Capture the cell that displays the provided text and extract its [X, Y] central coordinate. 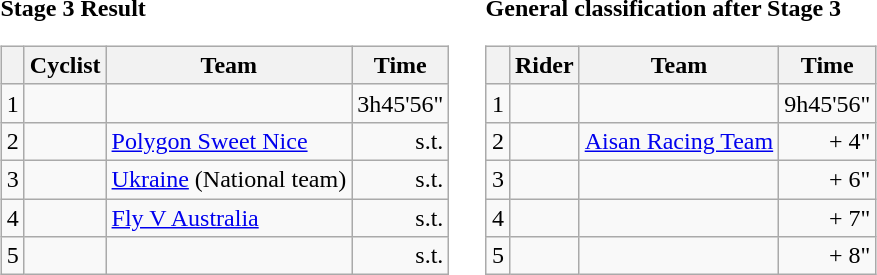
+ 8" [828, 256]
Polygon Sweet Nice [229, 141]
Rider [544, 65]
Cyclist [65, 65]
+ 4" [828, 141]
Ukraine (National team) [229, 179]
Aisan Racing Team [679, 141]
Fly V Australia [229, 217]
3h45'56" [400, 103]
+ 6" [828, 179]
+ 7" [828, 217]
9h45'56" [828, 103]
